Extract the [X, Y] coordinate from the center of the cell holding the provided text.  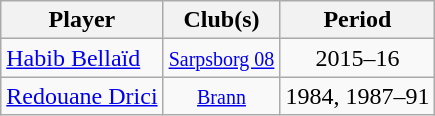
Club(s) [222, 20]
Habib Bellaïd [82, 58]
Redouane Drici [82, 96]
Period [358, 20]
2015–16 [358, 58]
Brann [222, 96]
Sarpsborg 08 [222, 58]
1984, 1987–91 [358, 96]
Player [82, 20]
